From the cell containing the given text, extract its center point as (x, y) coordinate. 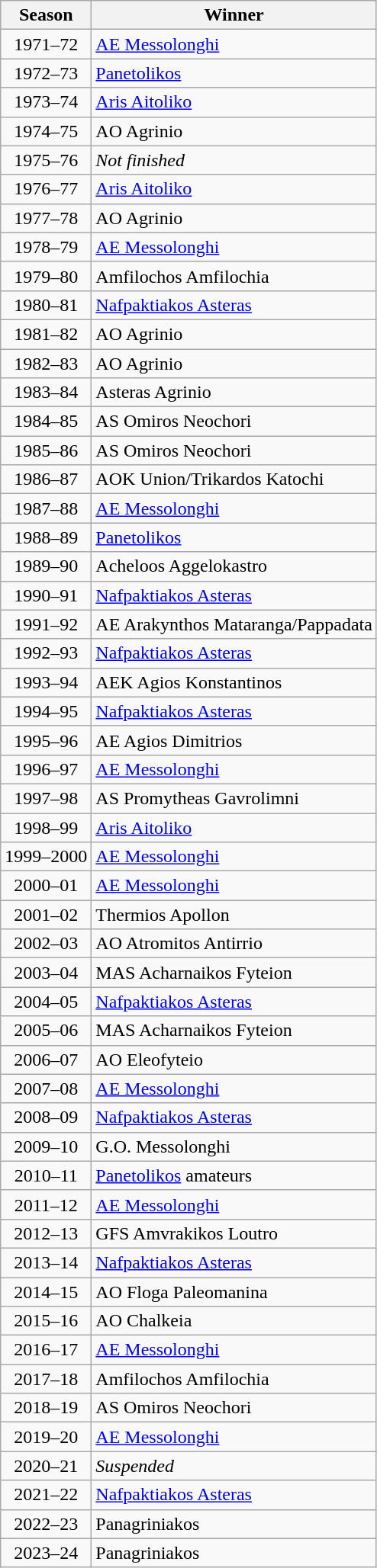
1978–79 (46, 247)
AO Chalkeia (234, 1321)
1990–91 (46, 595)
2014–15 (46, 1292)
2022–23 (46, 1524)
2023–24 (46, 1553)
1981–82 (46, 334)
1992–93 (46, 653)
2019–20 (46, 1437)
1988–89 (46, 537)
1975–76 (46, 160)
2000–01 (46, 886)
1971–72 (46, 44)
2002–03 (46, 944)
AO Atromitos Antirrio (234, 944)
1993–94 (46, 682)
1986–87 (46, 479)
2018–19 (46, 1408)
Suspended (234, 1466)
Not finished (234, 160)
Asteras Agrinio (234, 393)
2017–18 (46, 1379)
1982–83 (46, 364)
1987–88 (46, 508)
1998–99 (46, 827)
1999–2000 (46, 857)
1984–85 (46, 422)
1994–95 (46, 711)
1976–77 (46, 189)
1995–96 (46, 740)
AE Arakynthos Mataranga/Pappadata (234, 624)
2008–09 (46, 1117)
2011–12 (46, 1204)
AOK Union/Trikardos Katochi (234, 479)
AO Floga Paleomanina (234, 1292)
1979–80 (46, 276)
2005–06 (46, 1031)
AE Agios Dimitrios (234, 740)
AO Eleofyteio (234, 1060)
2015–16 (46, 1321)
1972–73 (46, 73)
2001–02 (46, 915)
1997–98 (46, 798)
G.O. Messolonghi (234, 1146)
2006–07 (46, 1060)
Acheloos Aggelokastro (234, 566)
AS Promytheas Gavrolimni (234, 798)
1980–81 (46, 305)
1974–75 (46, 131)
2016–17 (46, 1350)
1991–92 (46, 624)
2013–14 (46, 1262)
1977–78 (46, 218)
Panetolikos amateurs (234, 1175)
1973–74 (46, 102)
2009–10 (46, 1146)
1983–84 (46, 393)
1985–86 (46, 451)
2012–13 (46, 1233)
1996–97 (46, 769)
2007–08 (46, 1089)
2020–21 (46, 1466)
AEK Agios Konstantinos (234, 682)
2003–04 (46, 973)
GFS Amvrakikos Loutro (234, 1233)
Winner (234, 15)
Season (46, 15)
2021–22 (46, 1495)
1989–90 (46, 566)
Thermios Apollon (234, 915)
2010–11 (46, 1175)
2004–05 (46, 1002)
